Locate the cell with the specified text and output its (x, y) center coordinate. 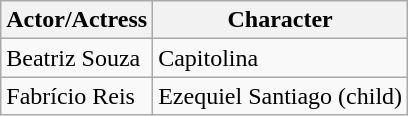
Beatriz Souza (77, 58)
Fabrício Reis (77, 96)
Ezequiel Santiago (child) (280, 96)
Capitolina (280, 58)
Actor/Actress (77, 20)
Character (280, 20)
